Return [x, y] of the center of cell containing provided text 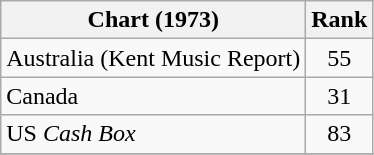
Canada [154, 96]
Australia (Kent Music Report) [154, 58]
83 [340, 134]
Chart (1973) [154, 20]
55 [340, 58]
US Cash Box [154, 134]
31 [340, 96]
Rank [340, 20]
